Return the (X, Y) coordinate for the center point of the cell that contains the specified text.  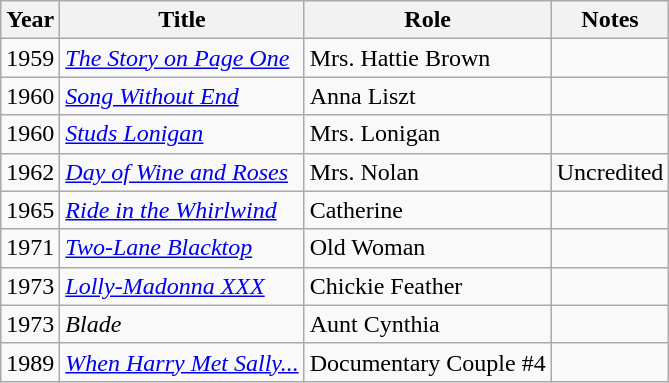
Day of Wine and Roses (182, 172)
1965 (30, 210)
Notes (610, 20)
Mrs. Hattie Brown (428, 58)
Mrs. Nolan (428, 172)
Ride in the Whirlwind (182, 210)
Mrs. Lonigan (428, 134)
1971 (30, 248)
Studs Lonigan (182, 134)
Title (182, 20)
Uncredited (610, 172)
Song Without End (182, 96)
Blade (182, 324)
Aunt Cynthia (428, 324)
Lolly-Madonna XXX (182, 286)
Anna Liszt (428, 96)
Year (30, 20)
Old Woman (428, 248)
Catherine (428, 210)
Documentary Couple #4 (428, 362)
Chickie Feather (428, 286)
Two-Lane Blacktop (182, 248)
Role (428, 20)
1989 (30, 362)
1962 (30, 172)
The Story on Page One (182, 58)
When Harry Met Sally... (182, 362)
1959 (30, 58)
